Capture the cell that displays the provided text and extract its [x, y] central coordinate. 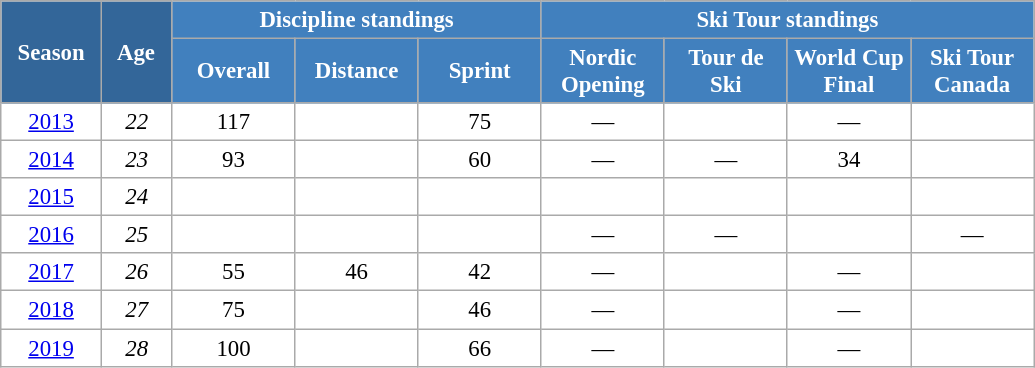
55 [234, 273]
93 [234, 160]
Ski TourCanada [972, 72]
25 [136, 235]
2016 [52, 235]
NordicOpening [602, 72]
Sprint [480, 72]
2013 [52, 122]
66 [480, 348]
2014 [52, 160]
Discipline standings [356, 20]
60 [480, 160]
Distance [356, 72]
23 [136, 160]
Season [52, 52]
Tour deSki [726, 72]
24 [136, 197]
Age [136, 52]
117 [234, 122]
2017 [52, 273]
2015 [52, 197]
28 [136, 348]
Ski Tour standings [787, 20]
2019 [52, 348]
100 [234, 348]
2018 [52, 310]
World CupFinal [848, 72]
26 [136, 273]
42 [480, 273]
Overall [234, 72]
34 [848, 160]
22 [136, 122]
27 [136, 310]
